Search for the cell housing the specified text and yield its [x, y] center coordinate. 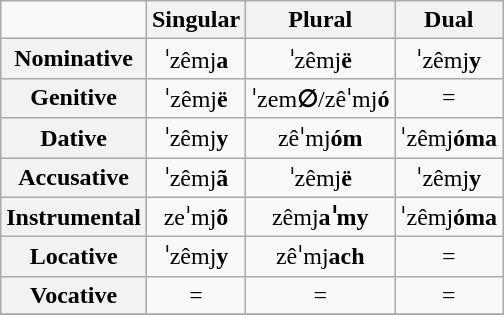
Instrumental [74, 217]
ˈzêmjã [196, 178]
zêˈmjach [320, 257]
ˈzêmja [196, 59]
Vocative [74, 295]
Nominative [74, 59]
ˈzem∅/zêˈmjó [320, 98]
Dual [449, 20]
Accusative [74, 178]
Singular [196, 20]
Locative [74, 257]
zeˈmjõ [196, 217]
Dative [74, 138]
Plural [320, 20]
Genitive [74, 98]
zêˈmjóm [320, 138]
zêmjaˈmy [320, 217]
